Output the [x, y] coordinate of the center of the cell containing the given text.  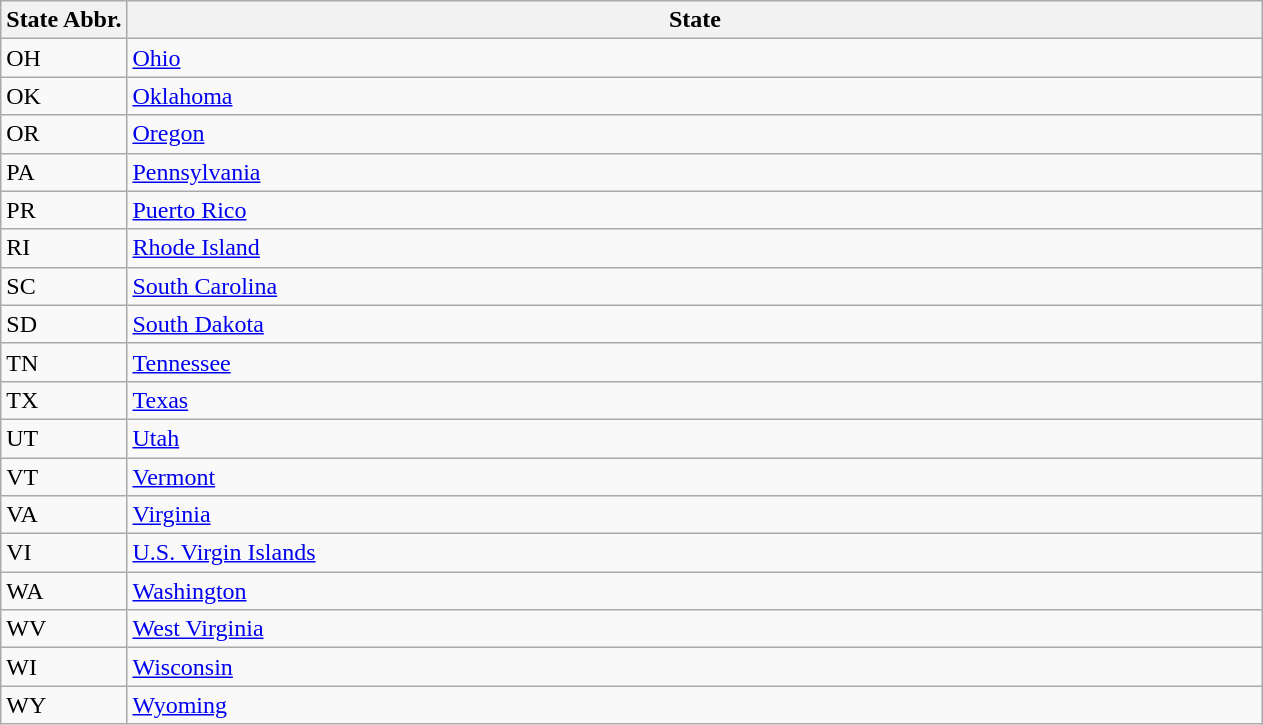
South Carolina [695, 286]
OK [64, 96]
U.S. Virgin Islands [695, 553]
Pennsylvania [695, 172]
WY [64, 705]
WV [64, 629]
PA [64, 172]
PR [64, 210]
WI [64, 667]
State Abbr. [64, 20]
VA [64, 515]
Wyoming [695, 705]
SC [64, 286]
West Virginia [695, 629]
VI [64, 553]
UT [64, 438]
Oklahoma [695, 96]
Wisconsin [695, 667]
State [695, 20]
Vermont [695, 477]
Texas [695, 400]
OR [64, 134]
VT [64, 477]
TN [64, 362]
SD [64, 324]
Utah [695, 438]
South Dakota [695, 324]
TX [64, 400]
RI [64, 248]
Rhode Island [695, 248]
Washington [695, 591]
Puerto Rico [695, 210]
Tennessee [695, 362]
Virginia [695, 515]
WA [64, 591]
Ohio [695, 58]
OH [64, 58]
Oregon [695, 134]
